Capture the cell that displays the provided text and extract its (x, y) central coordinate. 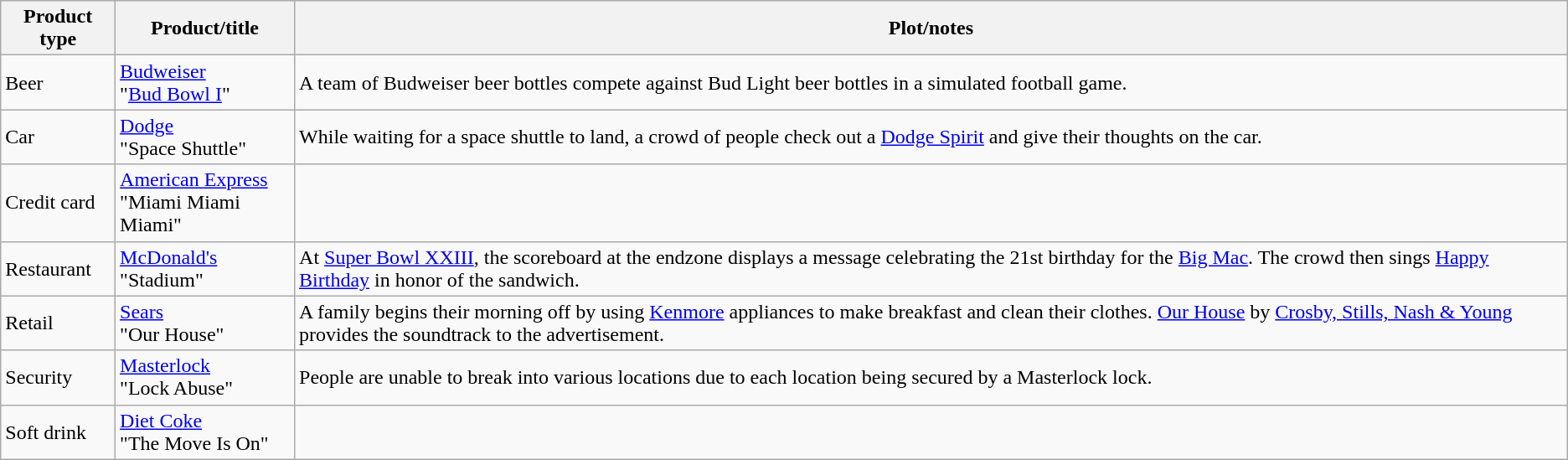
Credit card (59, 203)
Retail (59, 323)
Budweiser"Bud Bowl I" (205, 82)
Beer (59, 82)
While waiting for a space shuttle to land, a crowd of people check out a Dodge Spirit and give their thoughts on the car. (931, 137)
Security (59, 377)
Sears"Our House" (205, 323)
American Express"Miami Miami Miami" (205, 203)
McDonald's"Stadium" (205, 268)
Diet Coke"The Move Is On" (205, 432)
A team of Budweiser beer bottles compete against Bud Light beer bottles in a simulated football game. (931, 82)
Dodge"Space Shuttle" (205, 137)
Product type (59, 28)
Soft drink (59, 432)
Masterlock"Lock Abuse" (205, 377)
Plot/notes (931, 28)
Car (59, 137)
People are unable to break into various locations due to each location being secured by a Masterlock lock. (931, 377)
Product/title (205, 28)
Restaurant (59, 268)
